Detect which cell encompasses the target text, then output its [x, y] center coordinate. 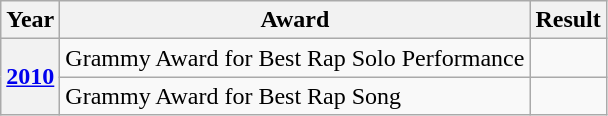
Year [30, 20]
2010 [30, 77]
Result [568, 20]
Award [295, 20]
Grammy Award for Best Rap Song [295, 96]
Grammy Award for Best Rap Solo Performance [295, 58]
